Extract the [x, y] coordinate from the center of the cell holding the provided text.  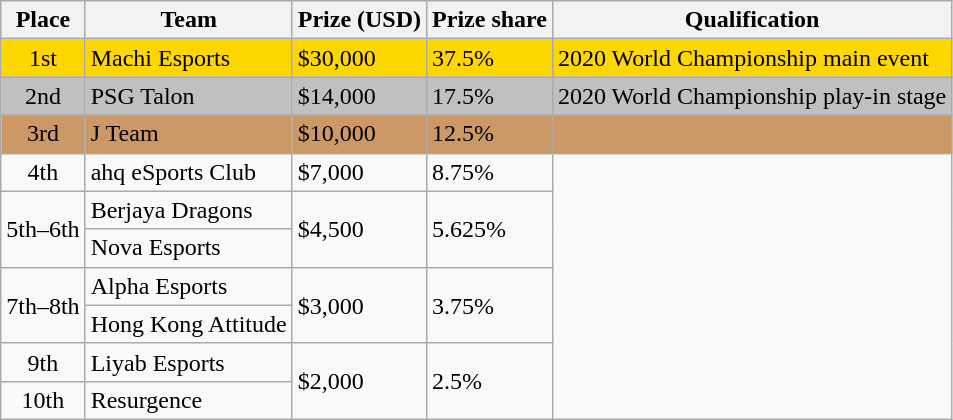
Machi Esports [188, 58]
$2,000 [359, 381]
12.5% [490, 134]
2020 World Championship play-in stage [752, 96]
9th [43, 362]
2.5% [490, 381]
8.75% [490, 172]
Qualification [752, 20]
Place [43, 20]
5th–6th [43, 229]
$30,000 [359, 58]
$3,000 [359, 305]
$7,000 [359, 172]
5.625% [490, 229]
$14,000 [359, 96]
3.75% [490, 305]
37.5% [490, 58]
Team [188, 20]
$4,500 [359, 229]
7th–8th [43, 305]
Nova Esports [188, 248]
1st [43, 58]
Prize (USD) [359, 20]
ahq eSports Club [188, 172]
Prize share [490, 20]
3rd [43, 134]
Alpha Esports [188, 286]
2020 World Championship main event [752, 58]
Berjaya Dragons [188, 210]
Resurgence [188, 400]
2nd [43, 96]
Liyab Esports [188, 362]
$10,000 [359, 134]
Hong Kong Attitude [188, 324]
PSG Talon [188, 96]
4th [43, 172]
17.5% [490, 96]
10th [43, 400]
J Team [188, 134]
